Provide the (X, Y) coordinate of the cell's center where the given text is located.  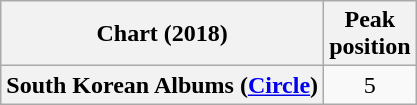
South Korean Albums (Circle) (162, 85)
Peakposition (370, 34)
Chart (2018) (162, 34)
5 (370, 85)
